Locate the cell with the specified text and output its (x, y) center coordinate. 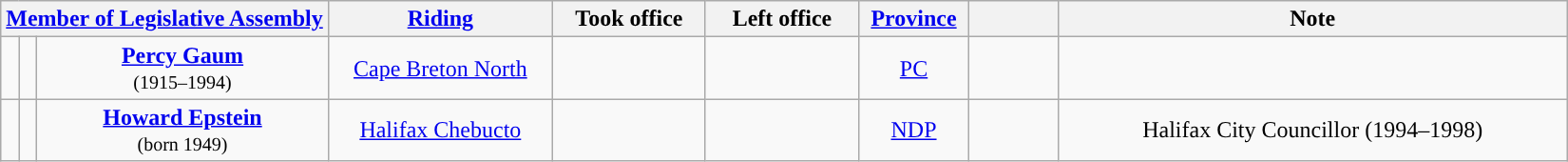
Riding (440, 19)
Note (1312, 19)
Halifax Chebucto (440, 130)
Howard Epstein(born 1949) (182, 130)
Took office (629, 19)
Left office (781, 19)
PC (914, 69)
Cape Breton North (440, 69)
Halifax City Councillor (1994–1998) (1312, 130)
Province (914, 19)
NDP (914, 130)
Member of Legislative Assembly (165, 19)
Percy Gaum(1915–1994) (182, 69)
